Return (x, y) of the center of cell containing provided text 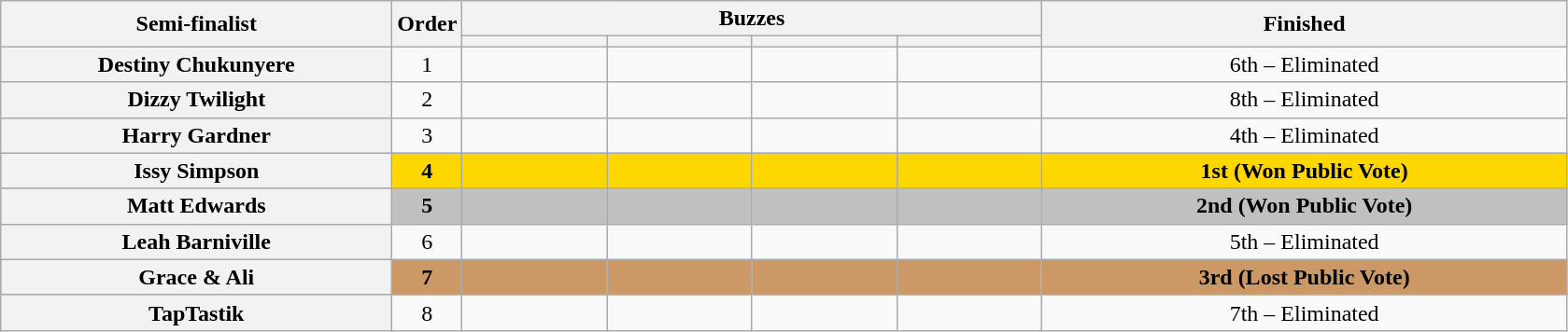
6th – Eliminated (1304, 64)
2 (428, 100)
7 (428, 277)
8th – Eliminated (1304, 100)
4th – Eliminated (1304, 135)
Finished (1304, 24)
8 (428, 312)
Grace & Ali (196, 277)
Issy Simpson (196, 171)
7th – Eliminated (1304, 312)
Matt Edwards (196, 206)
Destiny Chukunyere (196, 64)
TapTastik (196, 312)
4 (428, 171)
1st (Won Public Vote) (1304, 171)
3 (428, 135)
Order (428, 24)
Harry Gardner (196, 135)
2nd (Won Public Vote) (1304, 206)
Dizzy Twilight (196, 100)
5 (428, 206)
1 (428, 64)
5th – Eliminated (1304, 242)
Semi-finalist (196, 24)
6 (428, 242)
Buzzes (752, 19)
3rd (Lost Public Vote) (1304, 277)
Leah Barniville (196, 242)
